Extract the [x, y] coordinate from the center of the cell holding the provided text.  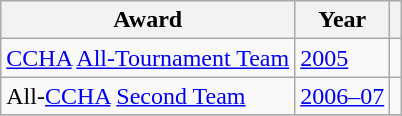
Year [342, 20]
CCHA All-Tournament Team [148, 58]
All-CCHA Second Team [148, 96]
Award [148, 20]
2006–07 [342, 96]
2005 [342, 58]
